Detect which cell encompasses the target text, then output its (X, Y) center coordinate. 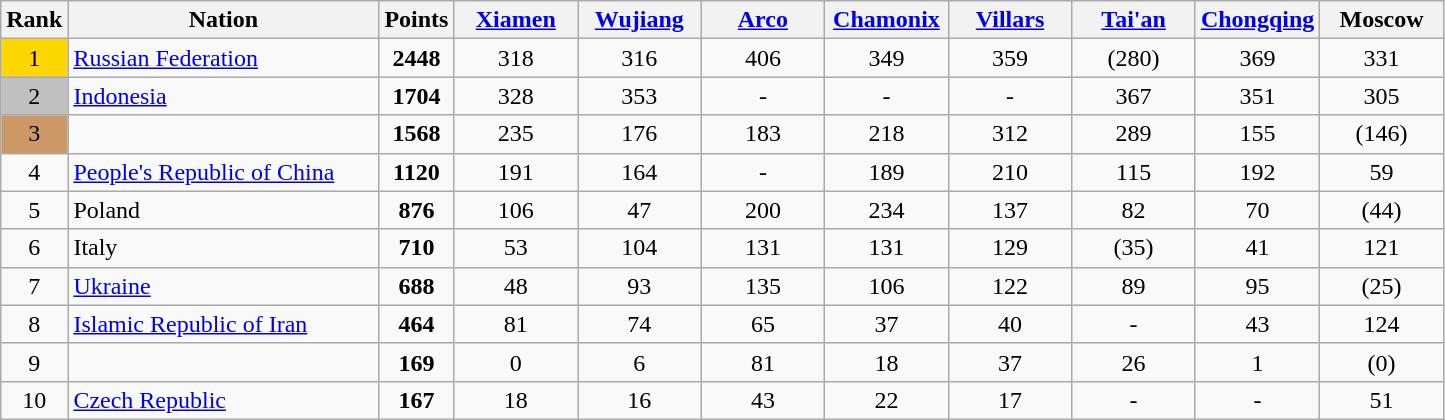
2448 (416, 58)
688 (416, 286)
124 (1382, 324)
135 (763, 286)
167 (416, 400)
176 (640, 134)
65 (763, 324)
Points (416, 20)
10 (34, 400)
Indonesia (224, 96)
82 (1134, 210)
115 (1134, 172)
(25) (1382, 286)
(146) (1382, 134)
59 (1382, 172)
464 (416, 324)
367 (1134, 96)
104 (640, 248)
351 (1257, 96)
People's Republic of China (224, 172)
47 (640, 210)
2 (34, 96)
1120 (416, 172)
Moscow (1382, 20)
0 (516, 362)
328 (516, 96)
9 (34, 362)
289 (1134, 134)
191 (516, 172)
164 (640, 172)
Wujiang (640, 20)
234 (887, 210)
122 (1010, 286)
8 (34, 324)
(35) (1134, 248)
189 (887, 172)
16 (640, 400)
(0) (1382, 362)
53 (516, 248)
316 (640, 58)
Xiamen (516, 20)
7 (34, 286)
(44) (1382, 210)
1704 (416, 96)
Rank (34, 20)
235 (516, 134)
Tai'an (1134, 20)
Chamonix (887, 20)
70 (1257, 210)
51 (1382, 400)
349 (887, 58)
Islamic Republic of Iran (224, 324)
4 (34, 172)
353 (640, 96)
169 (416, 362)
876 (416, 210)
22 (887, 400)
(280) (1134, 58)
Ukraine (224, 286)
200 (763, 210)
406 (763, 58)
Nation (224, 20)
137 (1010, 210)
359 (1010, 58)
192 (1257, 172)
1568 (416, 134)
312 (1010, 134)
89 (1134, 286)
17 (1010, 400)
Poland (224, 210)
41 (1257, 248)
40 (1010, 324)
183 (763, 134)
318 (516, 58)
218 (887, 134)
Czech Republic (224, 400)
Chongqing (1257, 20)
Villars (1010, 20)
Arco (763, 20)
93 (640, 286)
48 (516, 286)
95 (1257, 286)
155 (1257, 134)
305 (1382, 96)
710 (416, 248)
26 (1134, 362)
3 (34, 134)
369 (1257, 58)
129 (1010, 248)
121 (1382, 248)
210 (1010, 172)
5 (34, 210)
Russian Federation (224, 58)
74 (640, 324)
Italy (224, 248)
331 (1382, 58)
